From the cell containing the given text, extract its center point as (X, Y) coordinate. 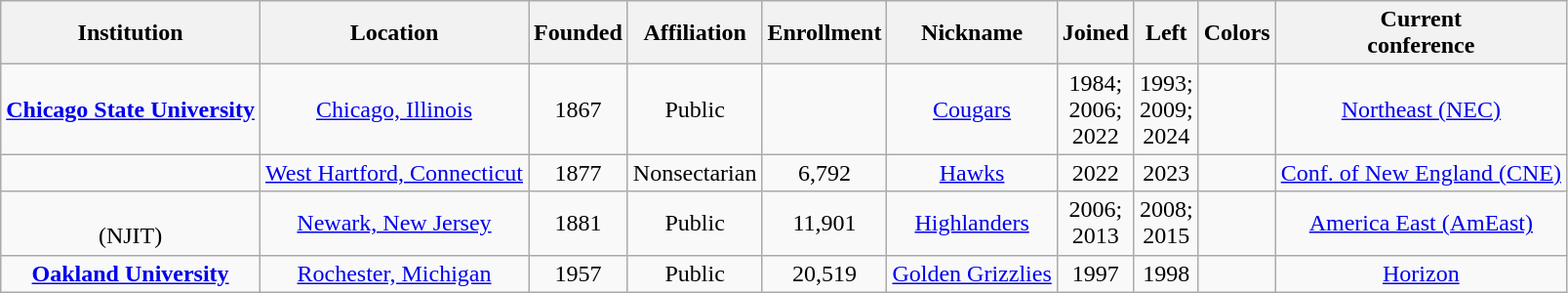
2023 (1166, 173)
1997 (1095, 273)
West Hartford, Connecticut (394, 173)
11,901 (824, 223)
Left (1166, 33)
Golden Grizzlies (972, 273)
Affiliation (695, 33)
Oakland University (131, 273)
Chicago, Illinois (394, 109)
Founded (579, 33)
Institution (131, 33)
(NJIT) (131, 223)
1867 (579, 109)
Cougars (972, 109)
Location (394, 33)
Northeast (NEC) (1421, 109)
1881 (579, 223)
6,792 (824, 173)
2006;2013 (1095, 223)
Conf. of New England (CNE) (1421, 173)
20,519 (824, 273)
Currentconference (1421, 33)
Joined (1095, 33)
1877 (579, 173)
2008;2015 (1166, 223)
Nonsectarian (695, 173)
America East (AmEast) (1421, 223)
Chicago State University (131, 109)
Rochester, Michigan (394, 273)
1984;2006;2022 (1095, 109)
Horizon (1421, 273)
1993;2009;2024 (1166, 109)
Newark, New Jersey (394, 223)
Colors (1237, 33)
Highlanders (972, 223)
Hawks (972, 173)
1998 (1166, 273)
Nickname (972, 33)
Enrollment (824, 33)
2022 (1095, 173)
1957 (579, 273)
